Extract the [X, Y] coordinate from the center of the cell holding the provided text.  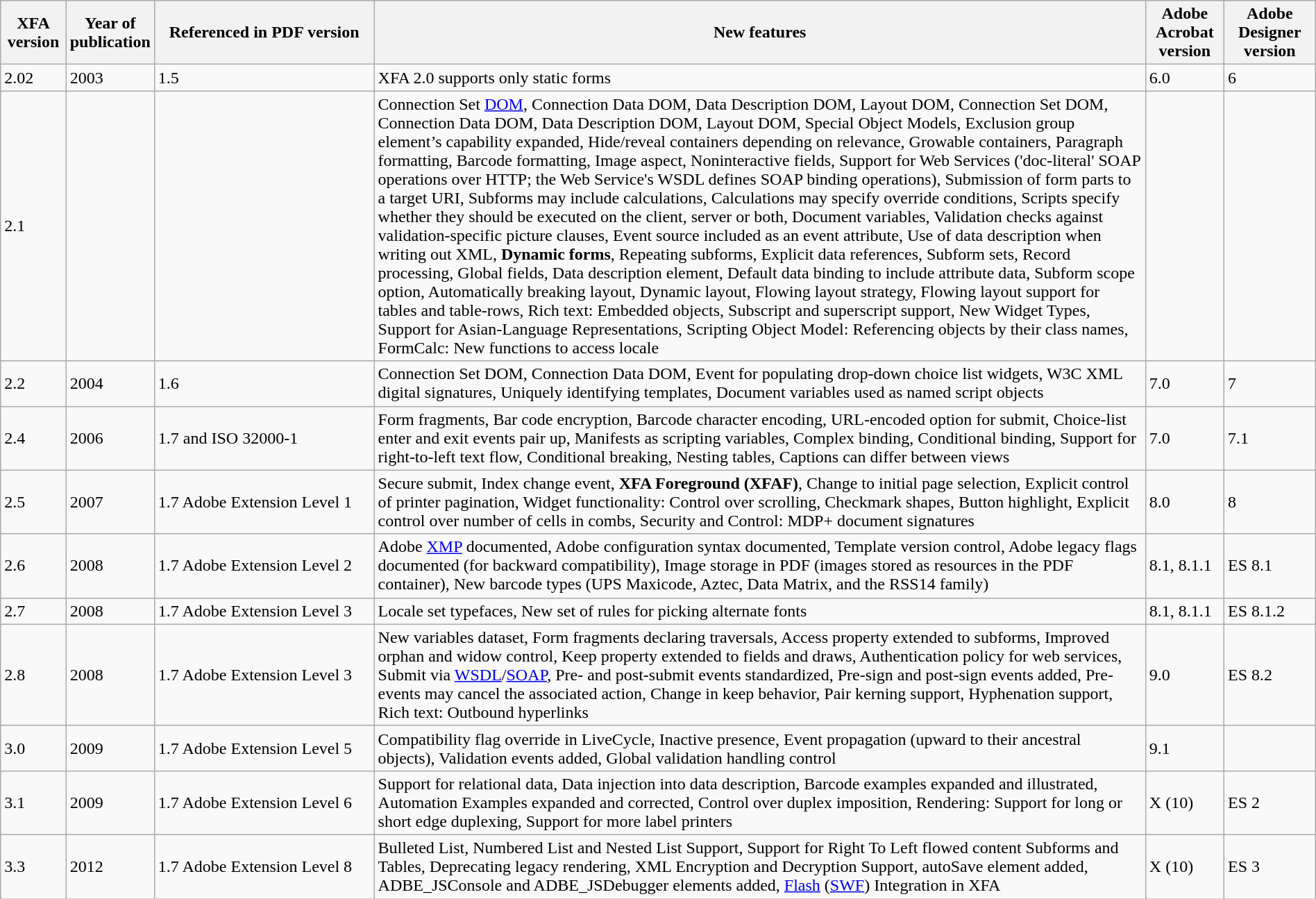
1.7 Adobe Extension Level 6 [264, 803]
ES 8.1.2 [1269, 611]
Locale set typefaces, New set of rules for picking alternate fonts [759, 611]
2.5 [33, 502]
7.1 [1269, 438]
2.6 [33, 566]
ES 3 [1269, 866]
6 [1269, 78]
2.7 [33, 611]
1.7 Adobe Extension Level 2 [264, 566]
6.0 [1184, 78]
9.1 [1184, 748]
1.7 Adobe Extension Level 1 [264, 502]
8.0 [1184, 502]
1.7 Adobe Extension Level 8 [264, 866]
3.3 [33, 866]
1.5 [264, 78]
3.1 [33, 803]
Adobe Designer version [1269, 33]
2007 [110, 502]
ES 2 [1269, 803]
1.6 [264, 383]
7 [1269, 383]
Referenced in PDF version [264, 33]
XFA 2.0 supports only static forms [759, 78]
2.8 [33, 675]
2003 [110, 78]
XFA version [33, 33]
1.7 Adobe Extension Level 5 [264, 748]
Adobe Acrobat version [1184, 33]
2.2 [33, 383]
ES 8.1 [1269, 566]
1.7 and ISO 32000-1 [264, 438]
2006 [110, 438]
ES 8.2 [1269, 675]
2.1 [33, 226]
2.02 [33, 78]
3.0 [33, 748]
9.0 [1184, 675]
2012 [110, 866]
8 [1269, 502]
2.4 [33, 438]
New features [759, 33]
Year of publication [110, 33]
2004 [110, 383]
